Search for the cell housing the specified text and yield its [X, Y] center coordinate. 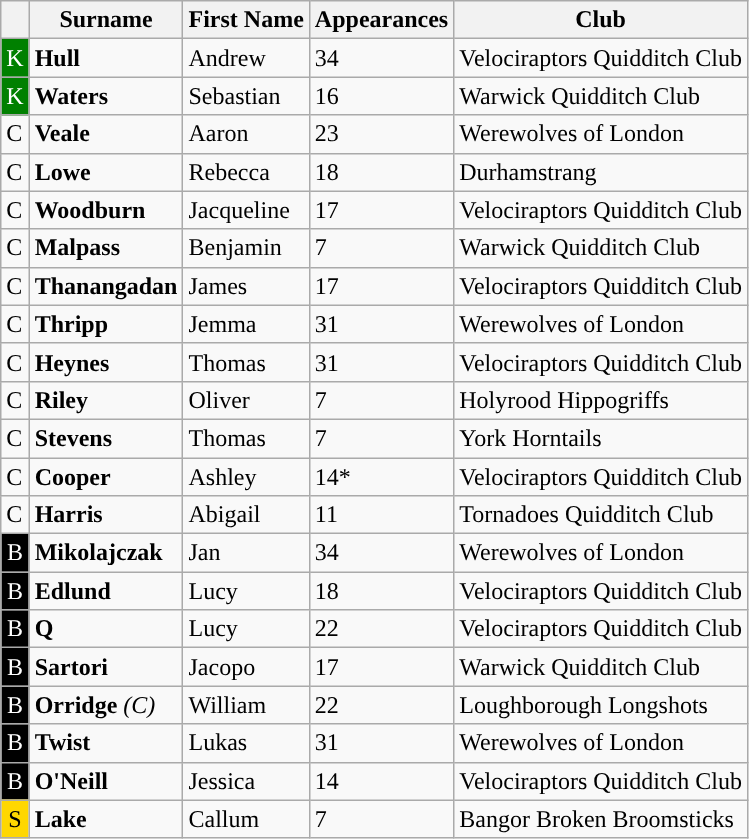
Hull [106, 58]
Surname [106, 20]
Club [601, 20]
Edlund [106, 591]
Bangor Broken Broomsticks [601, 819]
Malpass [106, 248]
First Name [246, 20]
Ashley [246, 477]
York Horntails [601, 438]
Lukas [246, 743]
14* [381, 477]
Aaron [246, 134]
Cooper [106, 477]
Harris [106, 515]
Jan [246, 553]
Appearances [381, 20]
Durhamstrang [601, 172]
Jacqueline [246, 210]
Thanangadan [106, 286]
Stevens [106, 438]
Rebecca [246, 172]
Riley [106, 400]
Benjamin [246, 248]
Andrew [246, 58]
Woodburn [106, 210]
Holyrood Hippogriffs [601, 400]
Jemma [246, 324]
Jessica [246, 781]
16 [381, 96]
Oliver [246, 400]
Tornadoes Quidditch Club [601, 515]
Orridge (C) [106, 705]
O'Neill [106, 781]
Callum [246, 819]
11 [381, 515]
S [15, 819]
Jacopo [246, 667]
Loughborough Longshots [601, 705]
Q [106, 629]
Abigail [246, 515]
Veale [106, 134]
23 [381, 134]
Thripp [106, 324]
James [246, 286]
Sebastian [246, 96]
Mikolajczak [106, 553]
Sartori [106, 667]
Twist [106, 743]
Lake [106, 819]
Waters [106, 96]
Lowe [106, 172]
William [246, 705]
14 [381, 781]
Heynes [106, 362]
